Identify which cell holds the provided text, then report its [X, Y] central coordinate. 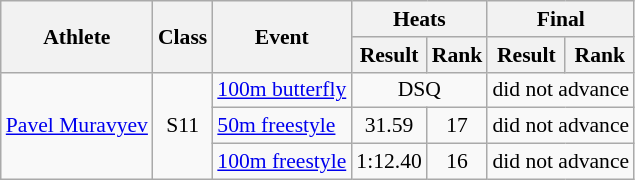
Event [282, 36]
31.59 [388, 126]
16 [458, 162]
100m freestyle [282, 162]
S11 [182, 126]
Athlete [77, 36]
Final [560, 19]
50m freestyle [282, 126]
1:12.40 [388, 162]
17 [458, 126]
100m butterfly [282, 90]
Pavel Muravyev [77, 126]
Heats [419, 19]
Class [182, 36]
DSQ [419, 90]
